Search for the cell housing the specified text and yield its [X, Y] center coordinate. 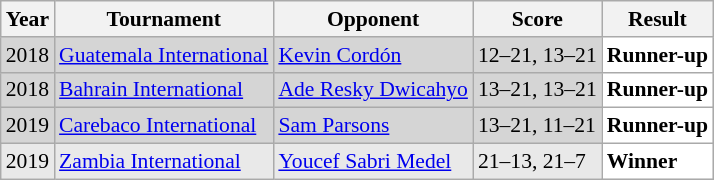
21–13, 21–7 [538, 162]
Carebaco International [164, 126]
13–21, 13–21 [538, 90]
Kevin Cordón [373, 55]
Result [658, 19]
Year [28, 19]
Zambia International [164, 162]
Winner [658, 162]
Youcef Sabri Medel [373, 162]
Guatemala International [164, 55]
13–21, 11–21 [538, 126]
Score [538, 19]
Ade Resky Dwicahyo [373, 90]
Tournament [164, 19]
12–21, 13–21 [538, 55]
Bahrain International [164, 90]
Sam Parsons [373, 126]
Opponent [373, 19]
